Identify which cell holds the provided text, then report its [X, Y] central coordinate. 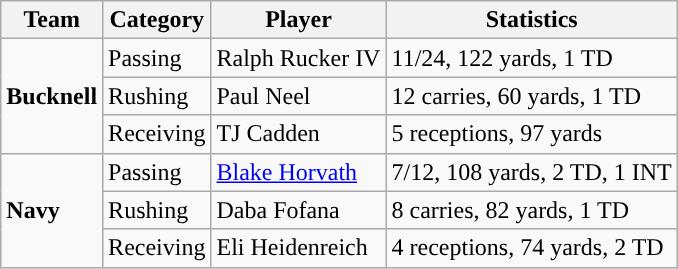
12 carries, 60 yards, 1 TD [532, 96]
Daba Fofana [298, 210]
7/12, 108 yards, 2 TD, 1 INT [532, 172]
Statistics [532, 20]
Bucknell [52, 96]
8 carries, 82 yards, 1 TD [532, 210]
Paul Neel [298, 96]
11/24, 122 yards, 1 TD [532, 58]
Navy [52, 210]
5 receptions, 97 yards [532, 134]
Category [157, 20]
TJ Cadden [298, 134]
Player [298, 20]
Ralph Rucker IV [298, 58]
Team [52, 20]
Blake Horvath [298, 172]
Eli Heidenreich [298, 248]
4 receptions, 74 yards, 2 TD [532, 248]
